Return the (X, Y) coordinate for the center point of the cell that contains the specified text.  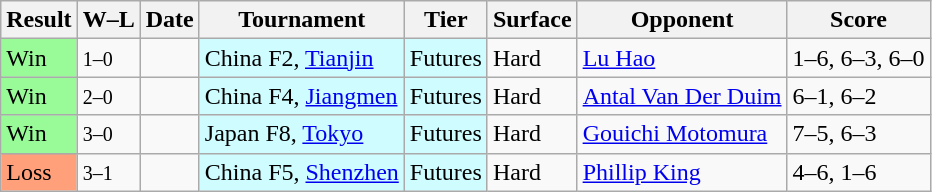
2–0 (108, 96)
China F2, Tianjin (302, 58)
Date (170, 20)
3–1 (108, 172)
1–0 (108, 58)
7–5, 6–3 (858, 134)
1–6, 6–3, 6–0 (858, 58)
Phillip King (682, 172)
3–0 (108, 134)
Result (39, 20)
Antal Van Der Duim (682, 96)
4–6, 1–6 (858, 172)
W–L (108, 20)
Surface (532, 20)
6–1, 6–2 (858, 96)
Loss (39, 172)
China F5, Shenzhen (302, 172)
Lu Hao (682, 58)
Score (858, 20)
Tier (446, 20)
Opponent (682, 20)
China F4, Jiangmen (302, 96)
Tournament (302, 20)
Japan F8, Tokyo (302, 134)
Gouichi Motomura (682, 134)
